Detect which cell encompasses the target text, then output its (X, Y) center coordinate. 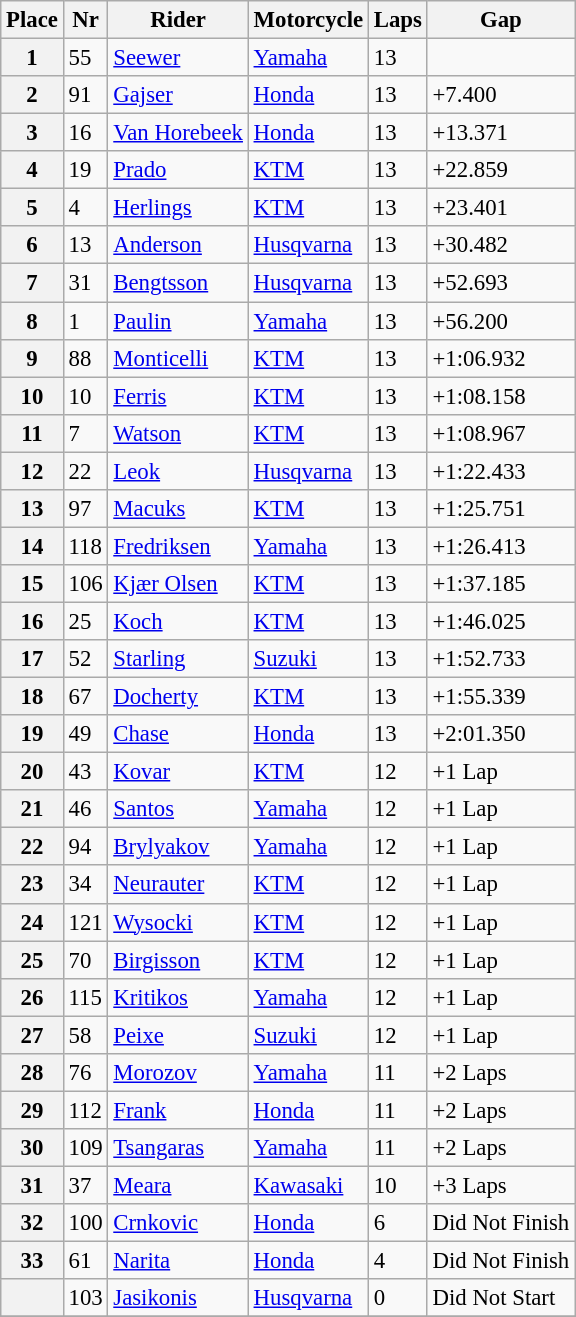
76 (86, 1073)
Prado (178, 170)
Birgisson (178, 960)
94 (86, 847)
70 (86, 960)
58 (86, 1035)
115 (86, 997)
17 (32, 659)
Laps (398, 20)
43 (86, 772)
0 (398, 1298)
49 (86, 734)
Crnkovic (178, 1223)
+1:22.433 (500, 471)
Bengtsson (178, 283)
5 (32, 208)
+1:25.751 (500, 509)
+30.482 (500, 245)
Wysocki (178, 922)
Docherty (178, 697)
Van Horebeek (178, 133)
9 (32, 358)
32 (32, 1223)
+1:37.185 (500, 584)
103 (86, 1298)
Peixe (178, 1035)
+22.859 (500, 170)
Macuks (178, 509)
20 (32, 772)
+23.401 (500, 208)
Meara (178, 1185)
118 (86, 546)
27 (32, 1035)
2 (32, 95)
+13.371 (500, 133)
Kjær Olsen (178, 584)
+7.400 (500, 95)
+1:26.413 (500, 546)
Santos (178, 809)
3 (32, 133)
+3 Laps (500, 1185)
Anderson (178, 245)
+1:52.733 (500, 659)
Starling (178, 659)
Neurauter (178, 885)
88 (86, 358)
109 (86, 1148)
Narita (178, 1261)
Nr (86, 20)
Watson (178, 433)
Koch (178, 621)
106 (86, 584)
52 (86, 659)
55 (86, 58)
24 (32, 922)
+52.693 (500, 283)
Leok (178, 471)
112 (86, 1110)
28 (32, 1073)
+56.200 (500, 321)
15 (32, 584)
Tsangaras (178, 1148)
Ferris (178, 396)
14 (32, 546)
Did Not Start (500, 1298)
67 (86, 697)
Rider (178, 20)
Paulin (178, 321)
26 (32, 997)
Monticelli (178, 358)
33 (32, 1261)
Kawasaki (308, 1185)
+1:55.339 (500, 697)
+1:08.967 (500, 433)
97 (86, 509)
+1:46.025 (500, 621)
Frank (178, 1110)
30 (32, 1148)
Jasikonis (178, 1298)
18 (32, 697)
Gap (500, 20)
34 (86, 885)
37 (86, 1185)
Gajser (178, 95)
Kovar (178, 772)
8 (32, 321)
121 (86, 922)
Place (32, 20)
+1:08.158 (500, 396)
23 (32, 885)
46 (86, 809)
Morozov (178, 1073)
Motorcycle (308, 20)
Kritikos (178, 997)
Brylyakov (178, 847)
Herlings (178, 208)
100 (86, 1223)
29 (32, 1110)
Chase (178, 734)
91 (86, 95)
21 (32, 809)
+1:06.932 (500, 358)
61 (86, 1261)
+2:01.350 (500, 734)
Fredriksen (178, 546)
Seewer (178, 58)
